Find where the given text appears and provide that cell's center as (X, Y) coordinate. 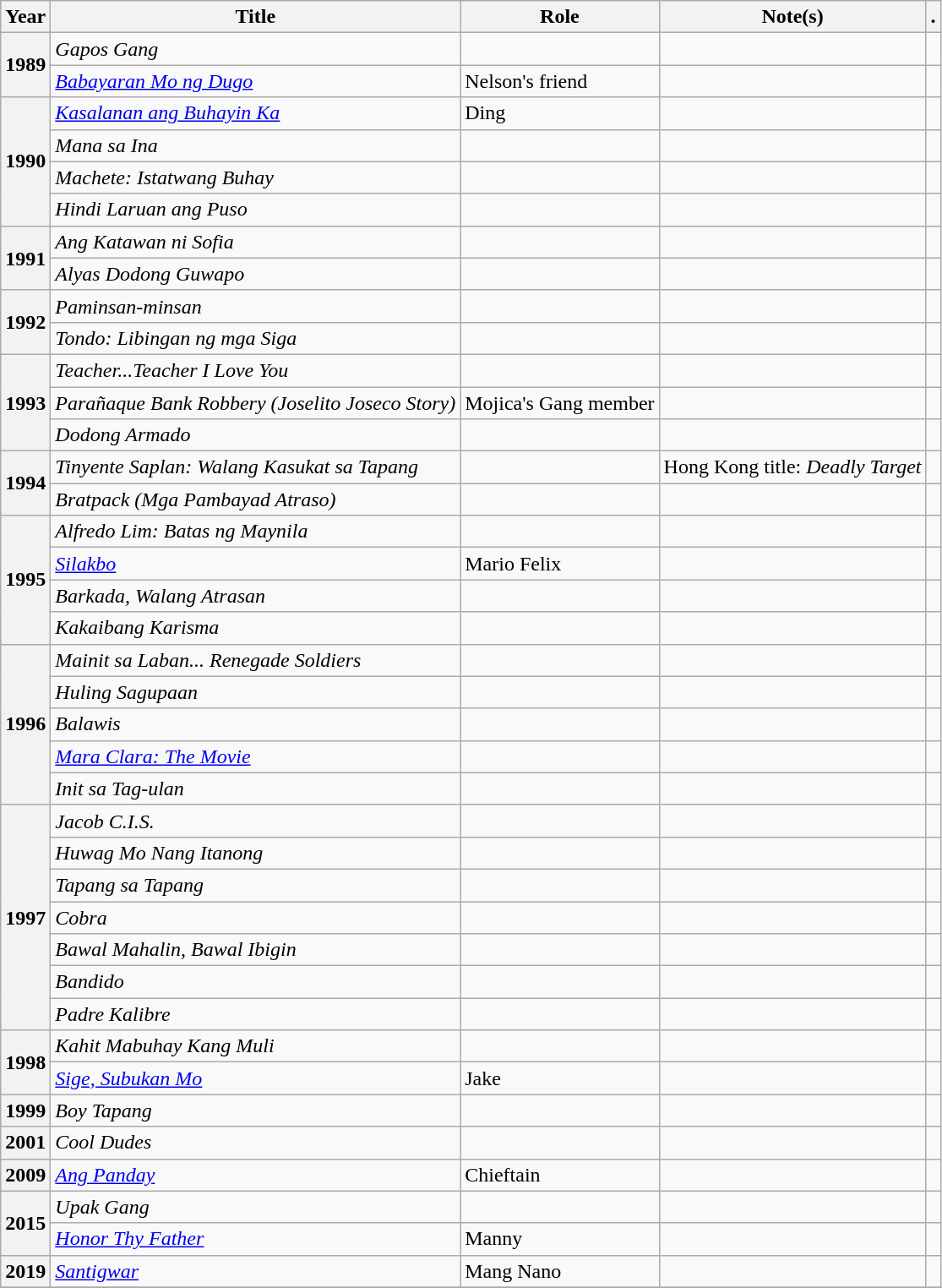
Year (25, 17)
Barkada, Walang Atrasan (255, 596)
Title (255, 17)
Bawal Mahalin, Bawal Ibigin (255, 950)
. (933, 17)
Ang Katawan ni Sofia (255, 242)
1998 (25, 1062)
1990 (25, 161)
1993 (25, 402)
2015 (25, 1223)
Mara Clara: The Movie (255, 756)
Cobra (255, 917)
Boy Tapang (255, 1111)
Upak Gang (255, 1207)
1996 (25, 724)
Alfredo Lim: Batas ng Maynila (255, 532)
Teacher...Teacher I Love You (255, 370)
Mana sa Ina (255, 145)
1999 (25, 1111)
1992 (25, 322)
2001 (25, 1143)
1994 (25, 483)
Tinyente Saplan: Walang Kasukat sa Tapang (255, 467)
2009 (25, 1175)
Note(s) (792, 17)
1991 (25, 258)
Paminsan-minsan (255, 306)
Sige, Subukan Mo (255, 1078)
Bratpack (Mga Pambayad Atraso) (255, 499)
Jake (559, 1078)
Huwag Mo Nang Itanong (255, 853)
Ang Panday (255, 1175)
Huling Sagupaan (255, 692)
Parañaque Bank Robbery (Joselito Joseco Story) (255, 403)
Alyas Dodong Guwapo (255, 274)
Balawis (255, 724)
Tondo: Libingan ng mga Siga (255, 338)
2019 (25, 1271)
Santigwar (255, 1271)
Manny (559, 1239)
Hong Kong title: Deadly Target (792, 467)
Honor Thy Father (255, 1239)
Ding (559, 113)
Role (559, 17)
Machete: Istatwang Buhay (255, 177)
Bandido (255, 982)
Kakaibang Karisma (255, 628)
Chieftain (559, 1175)
Padre Kalibre (255, 1014)
1997 (25, 917)
1995 (25, 580)
Gapos Gang (255, 49)
Jacob C.I.S. (255, 821)
1989 (25, 65)
Kahit Mabuhay Kang Muli (255, 1046)
Mainit sa Laban... Renegade Soldiers (255, 660)
Cool Dudes (255, 1143)
Dodong Armado (255, 435)
Mang Nano (559, 1271)
Init sa Tag-ulan (255, 789)
Hindi Laruan ang Puso (255, 210)
Tapang sa Tapang (255, 885)
Mario Felix (559, 564)
Kasalanan ang Buhayin Ka (255, 113)
Mojica's Gang member (559, 403)
Silakbo (255, 564)
Nelson's friend (559, 81)
Babayaran Mo ng Dugo (255, 81)
